Identify which cell holds the provided text, then report its [X, Y] central coordinate. 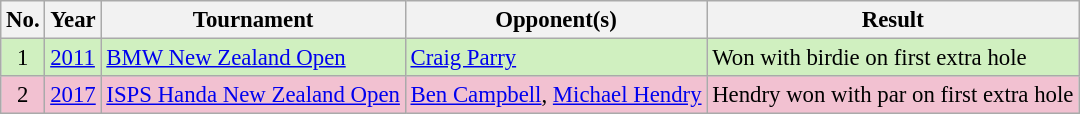
Result [893, 20]
2 [23, 95]
Won with birdie on first extra hole [893, 58]
Opponent(s) [556, 20]
No. [23, 20]
Year [73, 20]
BMW New Zealand Open [253, 58]
1 [23, 58]
2017 [73, 95]
2011 [73, 58]
Craig Parry [556, 58]
Tournament [253, 20]
Ben Campbell, Michael Hendry [556, 95]
Hendry won with par on first extra hole [893, 95]
ISPS Handa New Zealand Open [253, 95]
